Provide the [X, Y] coordinate of the cell's center where the given text is located.  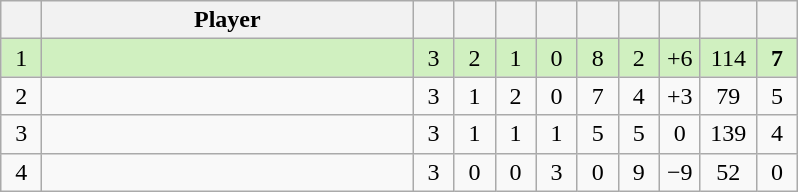
52 [728, 172]
139 [728, 134]
8 [598, 58]
−9 [680, 172]
114 [728, 58]
9 [638, 172]
79 [728, 96]
Player [228, 20]
+3 [680, 96]
+6 [680, 58]
